Scan for the cell matching the given text and deliver its [X, Y] coordinate at center. 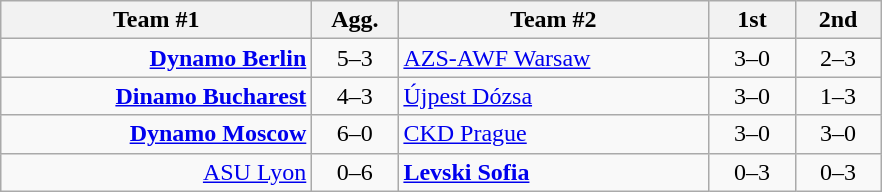
5–3 [355, 58]
1st [752, 20]
4–3 [355, 96]
2nd [838, 20]
Team #2 [554, 20]
ASU Lyon [156, 172]
6–0 [355, 134]
Újpest Dózsa [554, 96]
0–6 [355, 172]
AZS-AWF Warsaw [554, 58]
2–3 [838, 58]
Dynamo Berlin [156, 58]
CKD Prague [554, 134]
Levski Sofia [554, 172]
Team #1 [156, 20]
Dynamo Moscow [156, 134]
Agg. [355, 20]
1–3 [838, 96]
Dinamo Bucharest [156, 96]
